Capture the cell that displays the provided text and extract its [x, y] central coordinate. 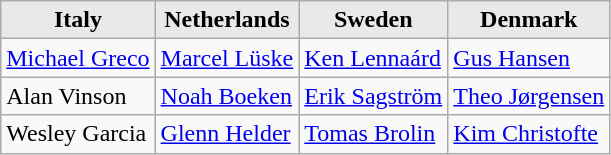
Glenn Helder [227, 134]
Erik Sagström [374, 96]
Marcel Lüske [227, 58]
Netherlands [227, 20]
Denmark [529, 20]
Italy [78, 20]
Theo Jørgensen [529, 96]
Sweden [374, 20]
Wesley Garcia [78, 134]
Kim Christofte [529, 134]
Gus Hansen [529, 58]
Noah Boeken [227, 96]
Tomas Brolin [374, 134]
Ken Lennaárd [374, 58]
Michael Greco [78, 58]
Alan Vinson [78, 96]
